Identify which cell holds the provided text, then report its (X, Y) central coordinate. 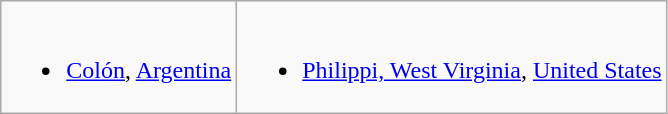
Colón, Argentina (119, 58)
Philippi, West Virginia, United States (452, 58)
